Output the (x, y) coordinate of the center of the cell containing the given text.  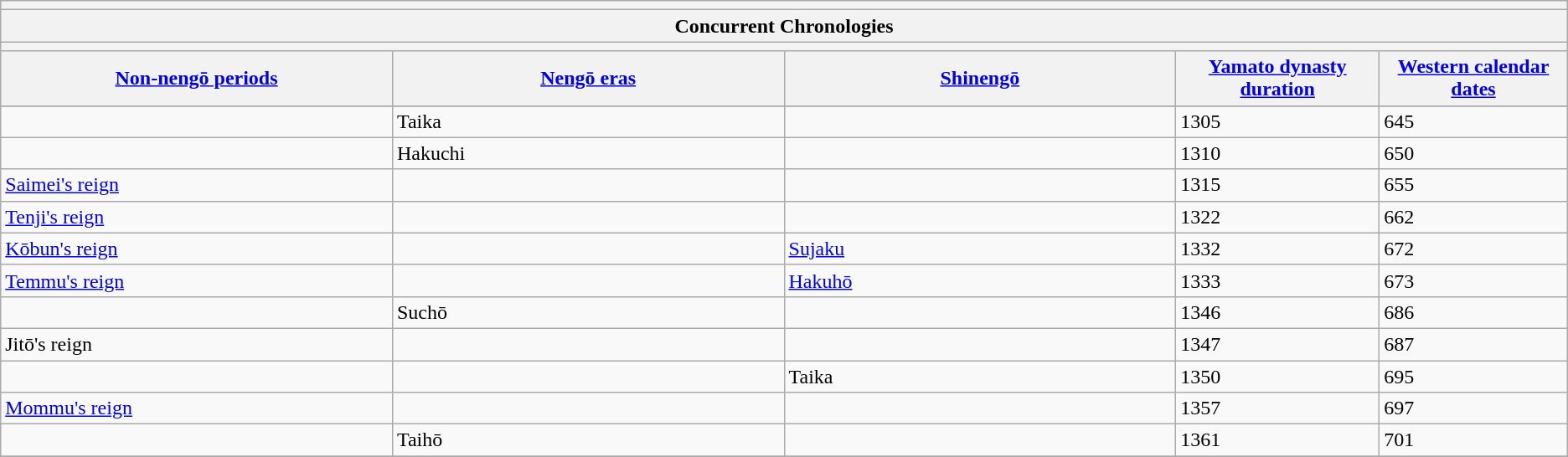
1350 (1278, 376)
Taihō (588, 440)
695 (1473, 376)
672 (1473, 249)
Hakuhō (980, 280)
1346 (1278, 312)
655 (1473, 185)
1347 (1278, 344)
1305 (1278, 121)
650 (1473, 153)
1310 (1278, 153)
Shinengō (980, 79)
662 (1473, 217)
1315 (1278, 185)
Nengō eras (588, 79)
Concurrent Chronologies (784, 26)
Mommu's reign (197, 408)
Temmu's reign (197, 280)
673 (1473, 280)
1357 (1278, 408)
701 (1473, 440)
Suchō (588, 312)
697 (1473, 408)
Western calendar dates (1473, 79)
645 (1473, 121)
Saimei's reign (197, 185)
1361 (1278, 440)
Tenji's reign (197, 217)
Yamato dynasty duration (1278, 79)
Sujaku (980, 249)
Hakuchi (588, 153)
1332 (1278, 249)
1333 (1278, 280)
Non-nengō periods (197, 79)
1322 (1278, 217)
Kōbun's reign (197, 249)
687 (1473, 344)
Jitō's reign (197, 344)
686 (1473, 312)
